Scan for the cell matching the given text and deliver its (X, Y) coordinate at center. 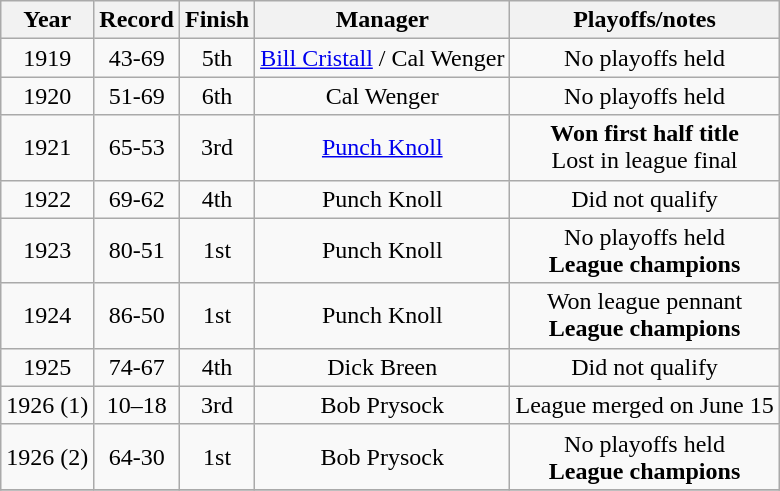
64-30 (137, 456)
1925 (48, 367)
1920 (48, 96)
Record (137, 20)
74-67 (137, 367)
Playoffs/notes (644, 20)
Manager (382, 20)
80-51 (137, 250)
65-53 (137, 148)
1922 (48, 199)
1921 (48, 148)
5th (218, 58)
10–18 (137, 405)
1924 (48, 316)
Bill Cristall / Cal Wenger (382, 58)
43-69 (137, 58)
Dick Breen (382, 367)
51-69 (137, 96)
Finish (218, 20)
1919 (48, 58)
League merged on June 15 (644, 405)
Won league pennantLeague champions (644, 316)
Won first half titleLost in league final (644, 148)
69-62 (137, 199)
Year (48, 20)
6th (218, 96)
1926 (2) (48, 456)
Cal Wenger (382, 96)
1926 (1) (48, 405)
86-50 (137, 316)
1923 (48, 250)
